Find where the given text appears and provide that cell's center as [X, Y] coordinate. 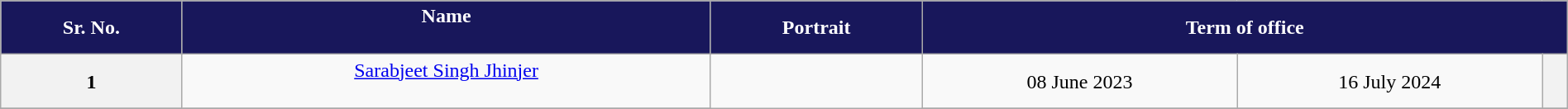
16 July 2024 [1389, 81]
1 [91, 81]
Sr. No. [91, 28]
Sarabjeet Singh Jhinjer [447, 81]
08 June 2023 [1079, 81]
Term of office [1245, 28]
Portrait [816, 28]
Name [447, 28]
